Provide the [x, y] coordinate of the cell's center where the given text is located.  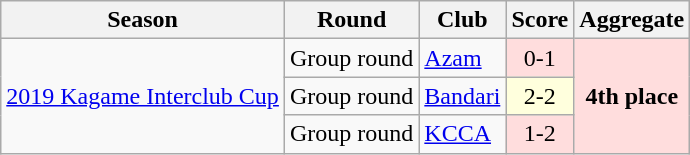
2-2 [540, 96]
Aggregate [632, 20]
KCCA [462, 134]
Round [351, 20]
Season [143, 20]
2019 Kagame Interclub Cup [143, 96]
Azam [462, 58]
Bandari [462, 96]
0-1 [540, 58]
Score [540, 20]
Club [462, 20]
4th place [632, 96]
1-2 [540, 134]
